Provide the (x, y) coordinate of the cell's center where the given text is located.  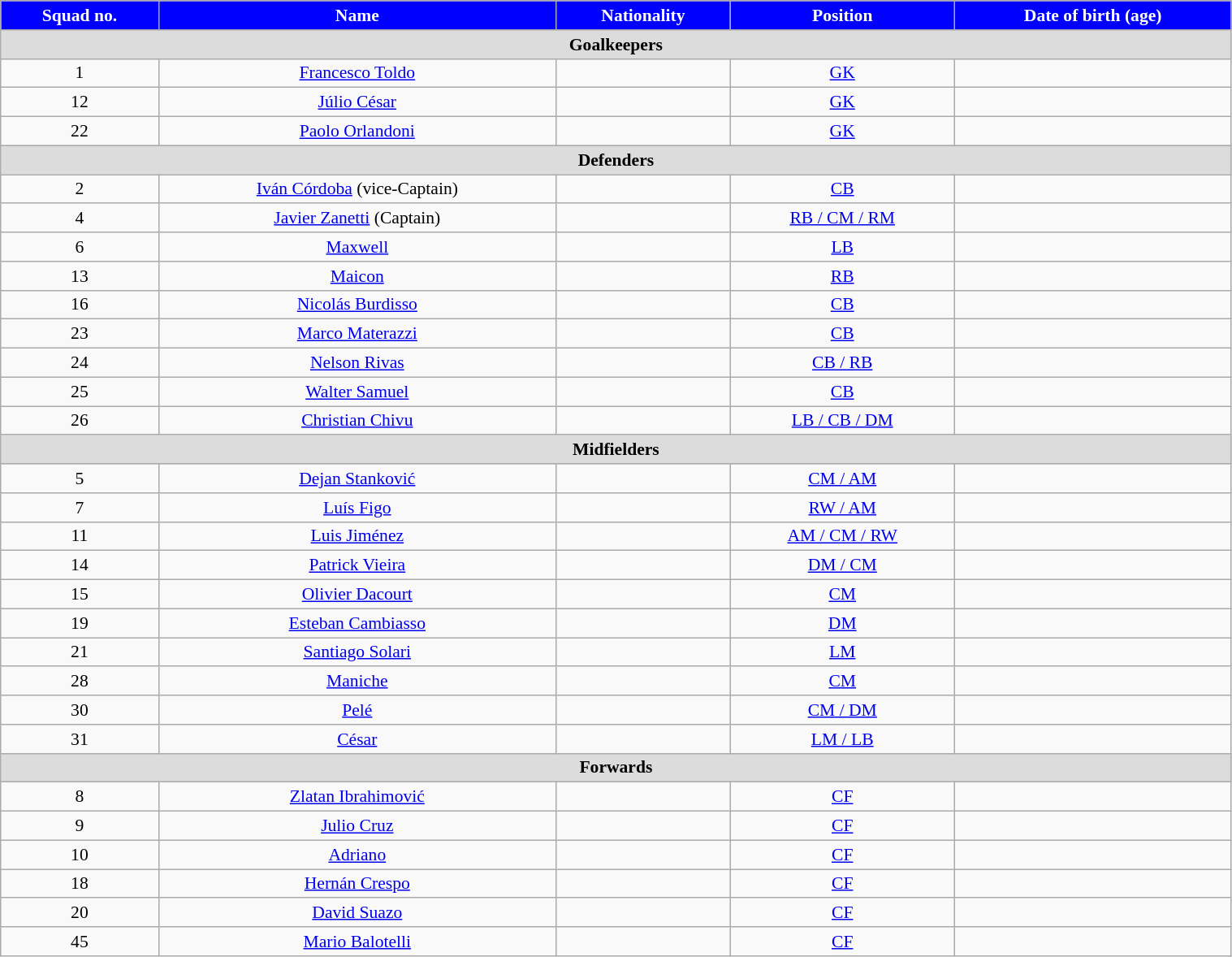
26 (80, 421)
LM / LB (842, 739)
Marco Materazzi (357, 334)
Maxwell (357, 247)
Santiago Solari (357, 652)
5 (80, 478)
Hernán Crespo (357, 884)
31 (80, 739)
RB (842, 276)
Esteban Cambiasso (357, 623)
2 (80, 189)
Christian Chivu (357, 421)
DM (842, 623)
LB / CB / DM (842, 421)
14 (80, 565)
Nelson Rivas (357, 363)
22 (80, 132)
Júlio César (357, 102)
LB (842, 247)
Francesco Toldo (357, 73)
LM (842, 652)
Adriano (357, 855)
4 (80, 219)
Dejan Stanković (357, 478)
30 (80, 710)
7 (80, 508)
Position (842, 15)
21 (80, 652)
1 (80, 73)
Pelé (357, 710)
Squad no. (80, 15)
18 (80, 884)
Luis Jiménez (357, 536)
15 (80, 595)
Defenders (616, 160)
Maniche (357, 682)
Forwards (616, 768)
19 (80, 623)
8 (80, 797)
Mario Balotelli (357, 942)
Date of birth (age) (1093, 15)
23 (80, 334)
Julio Cruz (357, 826)
45 (80, 942)
CM / AM (842, 478)
CB / RB (842, 363)
11 (80, 536)
13 (80, 276)
25 (80, 392)
RB / CM / RM (842, 219)
RW / AM (842, 508)
Zlatan Ibrahimović (357, 797)
9 (80, 826)
Iván Córdoba (vice-Captain) (357, 189)
César (357, 739)
Javier Zanetti (Captain) (357, 219)
16 (80, 305)
CM / DM (842, 710)
Walter Samuel (357, 392)
David Suazo (357, 913)
28 (80, 682)
Luís Figo (357, 508)
6 (80, 247)
Midfielders (616, 450)
Olivier Dacourt (357, 595)
Patrick Vieira (357, 565)
24 (80, 363)
20 (80, 913)
Paolo Orlandoni (357, 132)
DM / CM (842, 565)
10 (80, 855)
Name (357, 15)
Maicon (357, 276)
AM / CM / RW (842, 536)
Goalkeepers (616, 45)
Nicolás Burdisso (357, 305)
12 (80, 102)
Nationality (643, 15)
